Locate the cell with the specified text and output its (x, y) center coordinate. 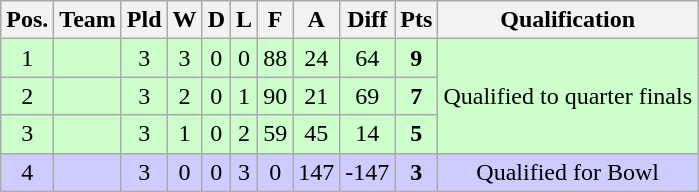
24 (316, 58)
14 (368, 134)
69 (368, 96)
5 (416, 134)
64 (368, 58)
Pos. (28, 20)
F (276, 20)
Qualified for Bowl (568, 172)
A (316, 20)
88 (276, 58)
Qualified to quarter finals (568, 96)
21 (316, 96)
90 (276, 96)
4 (28, 172)
-147 (368, 172)
Team (88, 20)
147 (316, 172)
45 (316, 134)
Diff (368, 20)
L (244, 20)
W (184, 20)
59 (276, 134)
9 (416, 58)
Pts (416, 20)
Qualification (568, 20)
Pld (144, 20)
7 (416, 96)
D (216, 20)
